Detect which cell encompasses the target text, then output its [x, y] center coordinate. 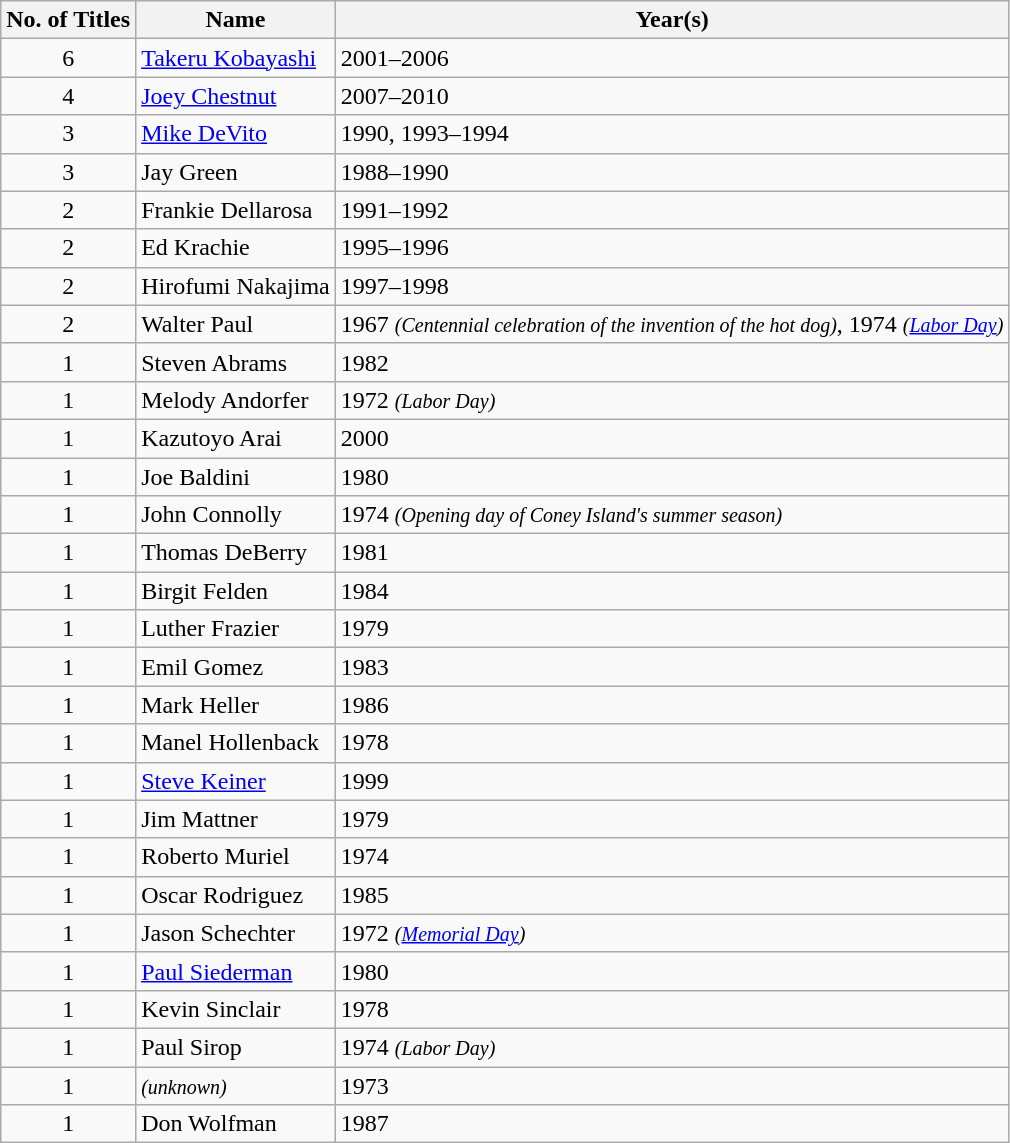
1967 (Centennial celebration of the invention of the hot dog), 1974 (Labor Day) [672, 324]
Steven Abrams [236, 362]
1974 (Labor Day) [672, 1047]
Manel Hollenback [236, 743]
Thomas DeBerry [236, 553]
Paul Siederman [236, 971]
Frankie Dellarosa [236, 210]
1981 [672, 553]
Roberto Muriel [236, 857]
1997–1998 [672, 286]
(unknown) [236, 1085]
6 [68, 58]
Kazutoyo Arai [236, 438]
Walter Paul [236, 324]
1982 [672, 362]
1984 [672, 591]
Jim Mattner [236, 819]
Joey Chestnut [236, 96]
Paul Sirop [236, 1047]
1985 [672, 895]
Don Wolfman [236, 1124]
Steve Keiner [236, 781]
2001–2006 [672, 58]
1983 [672, 667]
John Connolly [236, 515]
1972 (Memorial Day) [672, 933]
Mike DeVito [236, 134]
Hirofumi Nakajima [236, 286]
Ed Krachie [236, 248]
1974 [672, 857]
Melody Andorfer [236, 400]
Year(s) [672, 20]
Oscar Rodriguez [236, 895]
1988–1990 [672, 172]
1995–1996 [672, 248]
2007–2010 [672, 96]
2000 [672, 438]
Jay Green [236, 172]
Takeru Kobayashi [236, 58]
Emil Gomez [236, 667]
Jason Schechter [236, 933]
4 [68, 96]
1974 (Opening day of Coney Island's summer season) [672, 515]
Birgit Felden [236, 591]
Kevin Sinclair [236, 1009]
1973 [672, 1085]
1999 [672, 781]
Joe Baldini [236, 477]
1990, 1993–1994 [672, 134]
Name [236, 20]
1991–1992 [672, 210]
Mark Heller [236, 705]
1987 [672, 1124]
1972 (Labor Day) [672, 400]
1986 [672, 705]
No. of Titles [68, 20]
Luther Frazier [236, 629]
